From the cell containing the given text, extract its center point as (x, y) coordinate. 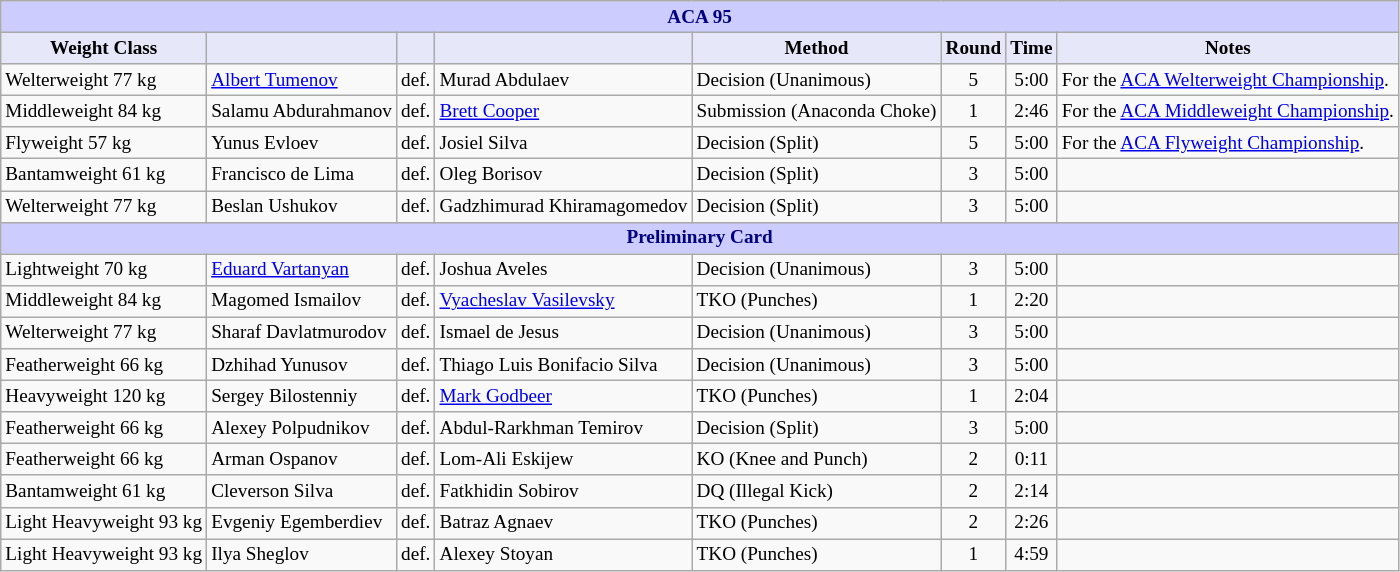
Arman Ospanov (302, 460)
Sharaf Davlatmurodov (302, 333)
Francisco de Lima (302, 175)
Submission (Anaconda Choke) (816, 111)
Mark Godbeer (564, 396)
Thiago Luis Bonifacio Silva (564, 365)
Method (816, 48)
2:04 (1032, 396)
Alexey Stoyan (564, 554)
Batraz Agnaev (564, 523)
Murad Abdulaev (564, 80)
Salamu Abdurahmanov (302, 111)
Ismael de Jesus (564, 333)
Round (974, 48)
Ilya Sheglov (302, 554)
Sergey Bilostenniy (302, 396)
Dzhihad Yunusov (302, 365)
Yunus Evloev (302, 143)
2:14 (1032, 491)
For the ACA Middleweight Championship. (1228, 111)
KO (Knee and Punch) (816, 460)
ACA 95 (700, 17)
Preliminary Card (700, 238)
Abdul-Rarkhman Temirov (564, 428)
Alexey Polpudnikov (302, 428)
0:11 (1032, 460)
Albert Tumenov (302, 80)
Brett Cooper (564, 111)
Evgeniy Egemberdiev (302, 523)
Notes (1228, 48)
For the ACA Welterweight Championship. (1228, 80)
2:20 (1032, 301)
2:26 (1032, 523)
Joshua Aveles (564, 270)
4:59 (1032, 554)
Beslan Ushukov (302, 206)
For the ACA Flyweight Championship. (1228, 143)
Gadzhimurad Khiramagomedov (564, 206)
2:46 (1032, 111)
Eduard Vartanyan (302, 270)
Time (1032, 48)
DQ (Illegal Kick) (816, 491)
Vyacheslav Vasilevsky (564, 301)
Josiel Silva (564, 143)
Magomed Ismailov (302, 301)
Flyweight 57 kg (104, 143)
Lom-Ali Eskijew (564, 460)
Cleverson Silva (302, 491)
Heavyweight 120 kg (104, 396)
Fatkhidin Sobirov (564, 491)
Oleg Borisov (564, 175)
Weight Class (104, 48)
Lightweight 70 kg (104, 270)
